Output the (x, y) coordinate of the center of the cell containing the given text.  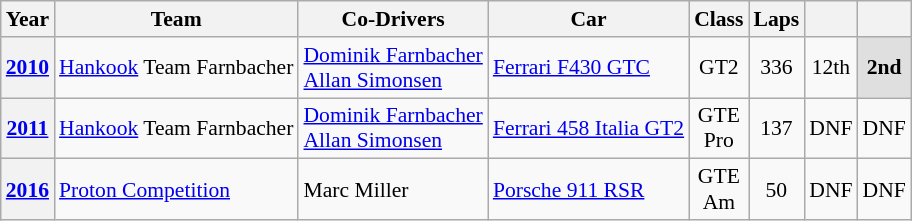
Proton Competition (176, 190)
Co-Drivers (392, 19)
2011 (28, 128)
Marc Miller (392, 190)
GT2 (718, 68)
Team (176, 19)
Ferrari F430 GTC (588, 68)
137 (776, 128)
50 (776, 190)
2010 (28, 68)
Ferrari 458 Italia GT2 (588, 128)
2016 (28, 190)
Porsche 911 RSR (588, 190)
Car (588, 19)
2nd (884, 68)
336 (776, 68)
GTEPro (718, 128)
Year (28, 19)
Laps (776, 19)
12th (830, 68)
Class (718, 19)
GTEAm (718, 190)
